Extract the (x, y) coordinate from the center of the cell holding the provided text.  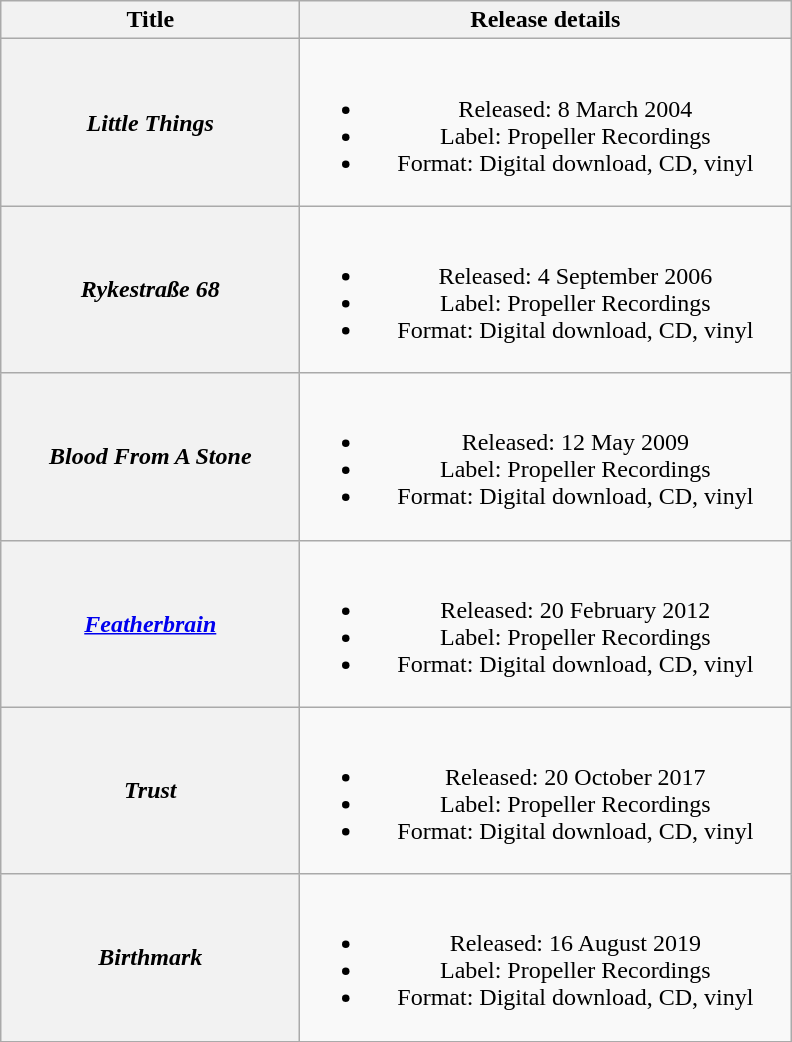
Featherbrain (150, 624)
Released: 16 August 2019Label: Propeller RecordingsFormat: Digital download, CD, vinyl (546, 958)
Title (150, 20)
Birthmark (150, 958)
Trust (150, 790)
Released: 8 March 2004Label: Propeller RecordingsFormat: Digital download, CD, vinyl (546, 122)
Rykestraße 68 (150, 290)
Release details (546, 20)
Blood From A Stone (150, 456)
Little Things (150, 122)
Released: 12 May 2009Label: Propeller RecordingsFormat: Digital download, CD, vinyl (546, 456)
Released: 20 October 2017Label: Propeller RecordingsFormat: Digital download, CD, vinyl (546, 790)
Released: 4 September 2006Label: Propeller RecordingsFormat: Digital download, CD, vinyl (546, 290)
Released: 20 February 2012Label: Propeller RecordingsFormat: Digital download, CD, vinyl (546, 624)
